Find where the given text appears and provide that cell's center as [X, Y] coordinate. 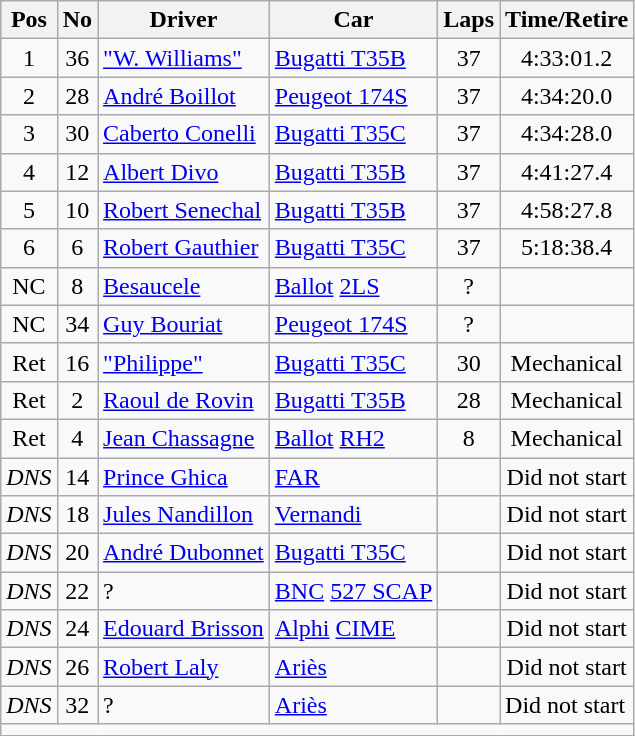
16 [77, 362]
Caberto Conelli [184, 134]
1 [29, 58]
"Philippe" [184, 362]
10 [77, 210]
18 [77, 515]
4:58:27.8 [567, 210]
Alphi CIME [353, 629]
Robert Gauthier [184, 248]
Ballot RH2 [353, 438]
Car [353, 20]
4:41:27.4 [567, 172]
32 [77, 705]
Robert Laly [184, 667]
Besaucele [184, 286]
FAR [353, 477]
Vernandi [353, 515]
André Boillot [184, 96]
5:18:38.4 [567, 248]
4:34:28.0 [567, 134]
12 [77, 172]
Edouard Brisson [184, 629]
Guy Bouriat [184, 324]
36 [77, 58]
Ballot 2LS [353, 286]
Robert Senechal [184, 210]
BNC 527 SCAP [353, 591]
5 [29, 210]
14 [77, 477]
Driver [184, 20]
Albert Divo [184, 172]
Jules Nandillon [184, 515]
Raoul de Rovin [184, 400]
3 [29, 134]
4:33:01.2 [567, 58]
Jean Chassagne [184, 438]
24 [77, 629]
"W. Williams" [184, 58]
Prince Ghica [184, 477]
No [77, 20]
34 [77, 324]
Time/Retire [567, 20]
4:34:20.0 [567, 96]
Pos [29, 20]
20 [77, 553]
22 [77, 591]
26 [77, 667]
André Dubonnet [184, 553]
Laps [469, 20]
